Find where the given text appears and provide that cell's center as (x, y) coordinate. 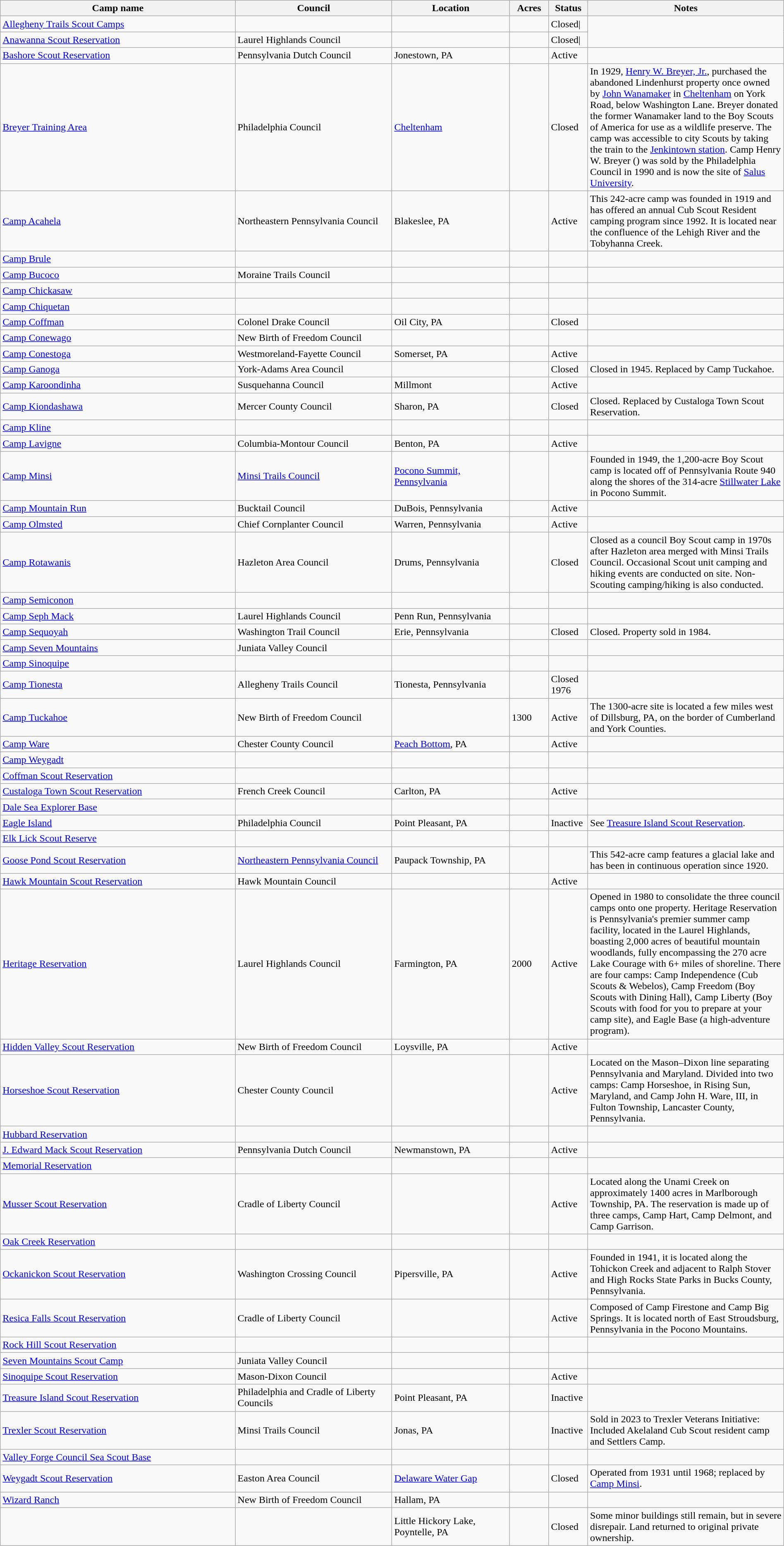
Hubbard Reservation (118, 1134)
Hawk Mountain Scout Reservation (118, 881)
Acres (529, 8)
Breyer Training Area (118, 127)
J. Edward Mack Scout Reservation (118, 1150)
Drums, Pennsylvania (451, 562)
Blakeslee, PA (451, 221)
Founded in 1941, it is located along the Tohickon Creek and adjacent to Ralph Stover and High Rocks State Parks in Bucks County, Pennsylvania. (686, 1274)
Camp Tionesta (118, 684)
Musser Scout Reservation (118, 1203)
Treasure Island Scout Reservation (118, 1397)
Hidden Valley Scout Reservation (118, 1047)
Allegheny Trails Scout Camps (118, 24)
French Creek Council (313, 791)
Camp Seven Mountains (118, 647)
Hallam, PA (451, 1500)
Memorial Reservation (118, 1165)
Seven Mountains Scout Camp (118, 1361)
Horseshoe Scout Reservation (118, 1091)
This 542-acre camp features a glacial lake and has been in continuous operation since 1920. (686, 860)
Sold in 2023 to Trexler Veterans Initiative: Included Akelaland Cub Scout resident camp and Settlers Camp. (686, 1430)
Paupack Township, PA (451, 860)
Closed in 1945. Replaced by Camp Tuckahoe. (686, 369)
Camp Bucoco (118, 275)
Camp Ware (118, 744)
Mercer County Council (313, 406)
1300 (529, 717)
Newmanstown, PA (451, 1150)
Washington Trail Council (313, 632)
Camp Acahela (118, 221)
Camp Lavigne (118, 443)
Camp Coffman (118, 322)
Sharon, PA (451, 406)
Washington Crossing Council (313, 1274)
Coffman Scout Reservation (118, 776)
Cheltenham (451, 127)
Camp Conestoga (118, 354)
Eagle Island (118, 823)
Camp Kiondashawa (118, 406)
Camp Ganoga (118, 369)
Custaloga Town Scout Reservation (118, 791)
Camp Weygadt (118, 760)
Jonas, PA (451, 1430)
Camp Chiquetan (118, 306)
Camp Mountain Run (118, 508)
Closed 1976 (568, 684)
Pocono Summit, Pennsylvania (451, 476)
Susquehanna Council (313, 385)
Chief Cornplanter Council (313, 524)
Elk Lick Scout Reserve (118, 839)
Camp Tuckahoe (118, 717)
Camp Seph Mack (118, 616)
Operated from 1931 until 1968; replaced by Camp Minsi. (686, 1479)
Penn Run, Pennsylvania (451, 616)
Pipersville, PA (451, 1274)
Wizard Ranch (118, 1500)
Camp name (118, 8)
Erie, Pennsylvania (451, 632)
Farmington, PA (451, 964)
Colonel Drake Council (313, 322)
Ockanickon Scout Reservation (118, 1274)
Camp Minsi (118, 476)
Goose Pond Scout Reservation (118, 860)
Hazleton Area Council (313, 562)
2000 (529, 964)
Weygadt Scout Reservation (118, 1479)
Camp Kline (118, 428)
Loysville, PA (451, 1047)
Little Hickory Lake, Poyntelle, PA (451, 1527)
Camp Karoondinha (118, 385)
Closed. Replaced by Custaloga Town Scout Reservation. (686, 406)
Resica Falls Scout Reservation (118, 1318)
Camp Sequoyah (118, 632)
The 1300-acre site is located a few miles west of Dillsburg, PA, on the border of Cumberland and York Counties. (686, 717)
Philadelphia and Cradle of Liberty Councils (313, 1397)
Moraine Trails Council (313, 275)
Camp Semiconon (118, 600)
Camp Sinoquipe (118, 663)
Benton, PA (451, 443)
Tionesta, Pennsylvania (451, 684)
Anawanna Scout Reservation (118, 40)
Oil City, PA (451, 322)
Heritage Reservation (118, 964)
Camp Rotawanis (118, 562)
York-Adams Area Council (313, 369)
Millmont (451, 385)
Delaware Water Gap (451, 1479)
Rock Hill Scout Reservation (118, 1345)
Oak Creek Reservation (118, 1242)
Some minor buildings still remain, but in severe disrepair. Land returned to original private ownership. (686, 1527)
Columbia-Montour Council (313, 443)
Jonestown, PA (451, 55)
Camp Brule (118, 259)
Notes (686, 8)
Location (451, 8)
Trexler Scout Reservation (118, 1430)
See Treasure Island Scout Reservation. (686, 823)
Camp Chickasaw (118, 290)
Somerset, PA (451, 354)
Hawk Mountain Council (313, 881)
Composed of Camp Firestone and Camp Big Springs. It is located north of East Stroudsburg, Pennsylvania in the Pocono Mountains. (686, 1318)
Camp Olmsted (118, 524)
Bucktail Council (313, 508)
Allegheny Trails Council (313, 684)
Status (568, 8)
Sinoquipe Scout Reservation (118, 1376)
Carlton, PA (451, 791)
Valley Forge Council Sea Scout Base (118, 1457)
Closed. Property sold in 1984. (686, 632)
Bashore Scout Reservation (118, 55)
Council (313, 8)
DuBois, Pennsylvania (451, 508)
Peach Bottom, PA (451, 744)
Easton Area Council (313, 1479)
Dale Sea Explorer Base (118, 807)
Warren, Pennsylvania (451, 524)
Westmoreland-Fayette Council (313, 354)
Mason-Dixon Council (313, 1376)
Camp Conewago (118, 338)
